For the text-containing cell, return its midpoint in (X, Y) coordinate format. 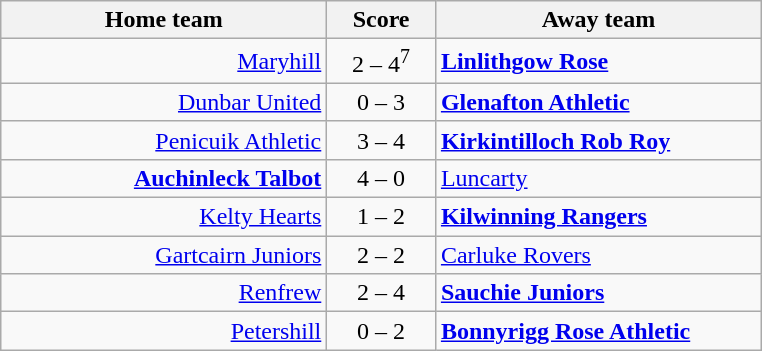
1 – 2 (382, 217)
4 – 0 (382, 178)
Kilwinning Rangers (598, 217)
2 – 4 (382, 293)
Kelty Hearts (164, 217)
Carluke Rovers (598, 255)
Kirkintilloch Rob Roy (598, 140)
Away team (598, 20)
0 – 3 (382, 102)
2 – 2 (382, 255)
3 – 4 (382, 140)
Auchinleck Talbot (164, 178)
Dunbar United (164, 102)
0 – 2 (382, 331)
Gartcairn Juniors (164, 255)
Luncarty (598, 178)
Penicuik Athletic (164, 140)
Bonnyrigg Rose Athletic (598, 331)
Glenafton Athletic (598, 102)
2 – 47 (382, 62)
Home team (164, 20)
Linlithgow Rose (598, 62)
Petershill (164, 331)
Sauchie Juniors (598, 293)
Renfrew (164, 293)
Maryhill (164, 62)
Score (382, 20)
